Find where the given text appears and provide that cell's center as (x, y) coordinate. 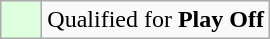
Qualified for Play Off (156, 20)
